Locate the cell with the specified text and output its (x, y) center coordinate. 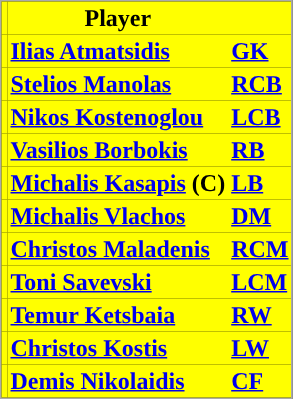
Toni Savevski (118, 282)
Player (118, 18)
RW (260, 314)
RB (260, 150)
LW (260, 348)
GK (260, 50)
LCM (260, 282)
LB (260, 182)
CF (260, 380)
RCB (260, 84)
RCM (260, 248)
Christos Kostis (118, 348)
Vasilios Borbokis (118, 150)
Temur Ketsbaia (118, 314)
Christos Maladenis (118, 248)
DM (260, 216)
Demis Nikolaidis (118, 380)
Stelios Manolas (118, 84)
Michalis Vlachos (118, 216)
LCB (260, 116)
Nikos Kostenoglou (118, 116)
Ilias Atmatsidis (118, 50)
Michalis Kasapis (C) (118, 182)
